Identify which cell holds the provided text, then report its (x, y) central coordinate. 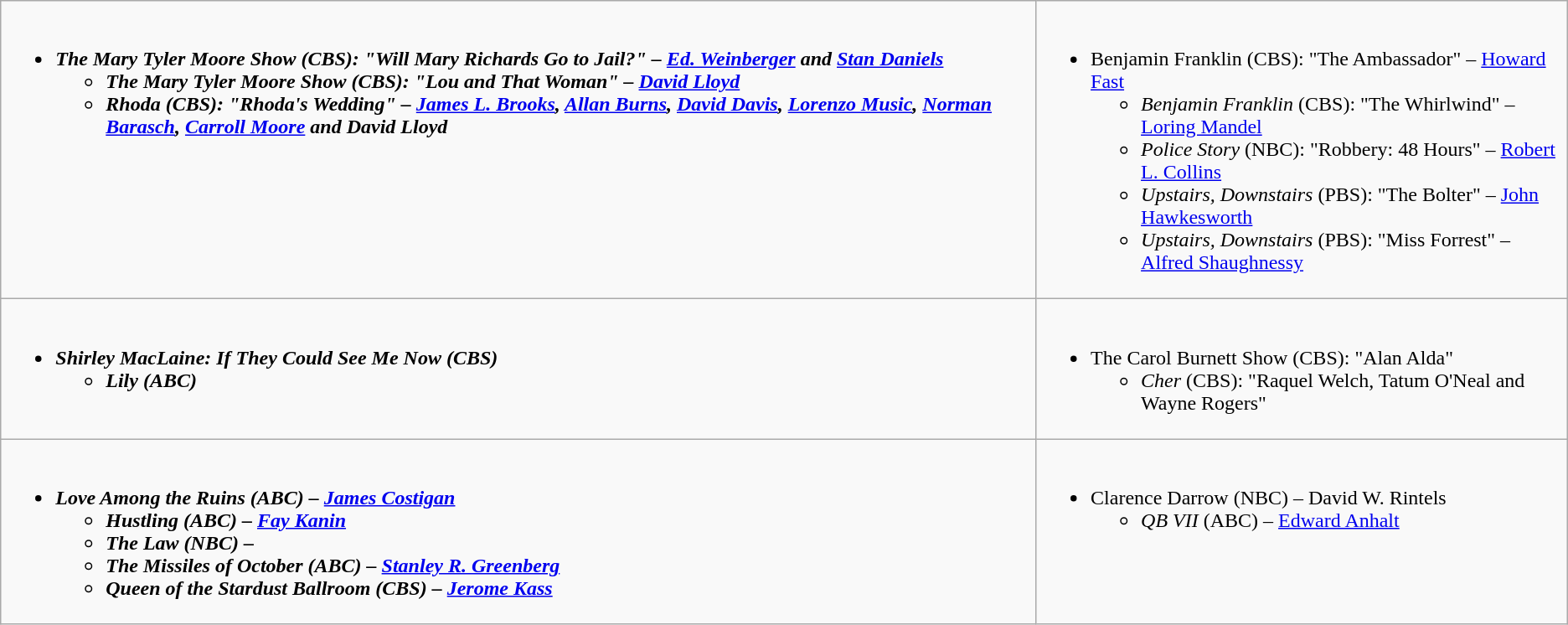
The Carol Burnett Show (CBS): "Alan Alda"Cher (CBS): "Raquel Welch, Tatum O'Neal and Wayne Rogers" (1302, 369)
Clarence Darrow (NBC) – David W. RintelsQB VII (ABC) – Edward Anhalt (1302, 531)
Shirley MacLaine: If They Could See Me Now (CBS)Lily (ABC) (518, 369)
